Scan for the cell matching the given text and deliver its (X, Y) coordinate at center. 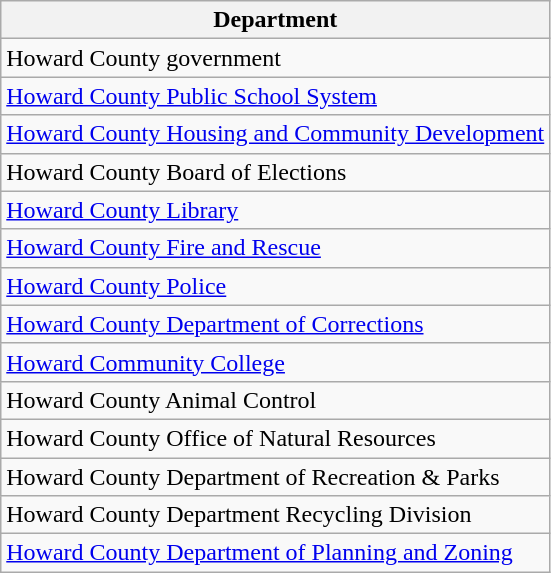
Howard County Housing and Community Development (276, 134)
Howard County Board of Elections (276, 172)
Howard County Police (276, 286)
Howard County Library (276, 210)
Howard County Office of Natural Resources (276, 438)
Howard Community College (276, 362)
Howard County Animal Control (276, 400)
Howard County Department of Recreation & Parks (276, 477)
Howard County Fire and Rescue (276, 248)
Howard County Department of Planning and Zoning (276, 553)
Howard County government (276, 58)
Department (276, 20)
Howard County Public School System (276, 96)
Howard County Department Recycling Division (276, 515)
Howard County Department of Corrections (276, 324)
